Scan for the cell matching the given text and deliver its [x, y] coordinate at center. 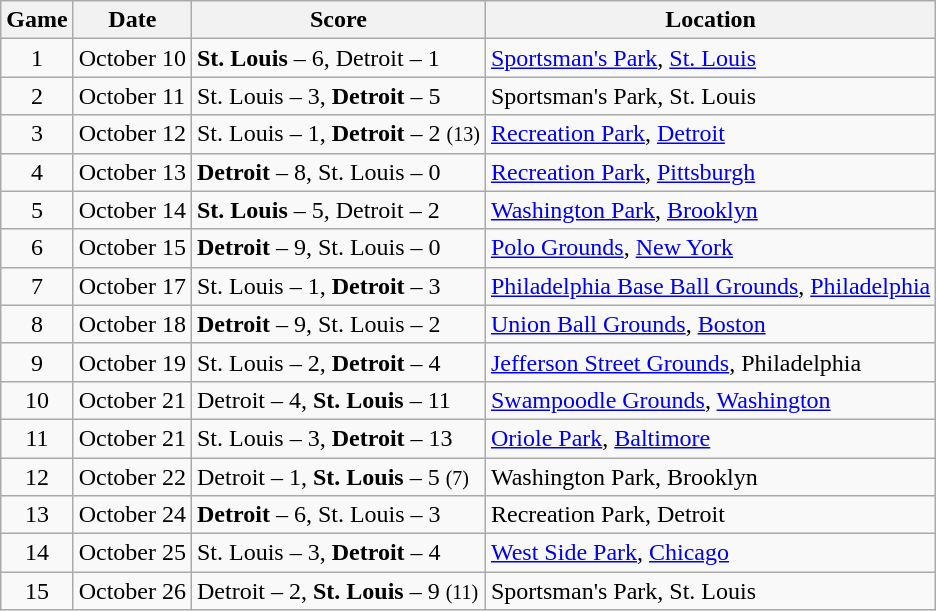
7 [37, 286]
October 10 [132, 58]
October 12 [132, 134]
St. Louis – 5, Detroit – 2 [338, 210]
Union Ball Grounds, Boston [710, 324]
Detroit – 1, St. Louis – 5 (7) [338, 477]
Date [132, 20]
Detroit – 2, St. Louis – 9 (11) [338, 591]
Oriole Park, Baltimore [710, 438]
October 14 [132, 210]
October 19 [132, 362]
October 18 [132, 324]
15 [37, 591]
11 [37, 438]
Philadelphia Base Ball Grounds, Philadelphia [710, 286]
Recreation Park, Pittsburgh [710, 172]
4 [37, 172]
St. Louis – 3, Detroit – 13 [338, 438]
5 [37, 210]
Location [710, 20]
October 13 [132, 172]
St. Louis – 6, Detroit – 1 [338, 58]
St. Louis – 1, Detroit – 2 (13) [338, 134]
Detroit – 9, St. Louis – 0 [338, 248]
October 26 [132, 591]
October 25 [132, 553]
10 [37, 400]
14 [37, 553]
8 [37, 324]
12 [37, 477]
13 [37, 515]
2 [37, 96]
October 11 [132, 96]
St. Louis – 2, Detroit – 4 [338, 362]
1 [37, 58]
St. Louis – 3, Detroit – 4 [338, 553]
October 22 [132, 477]
Swampoodle Grounds, Washington [710, 400]
9 [37, 362]
Polo Grounds, New York [710, 248]
3 [37, 134]
October 15 [132, 248]
St. Louis – 1, Detroit – 3 [338, 286]
Detroit – 4, St. Louis – 11 [338, 400]
St. Louis – 3, Detroit – 5 [338, 96]
Jefferson Street Grounds, Philadelphia [710, 362]
6 [37, 248]
Detroit – 8, St. Louis – 0 [338, 172]
Game [37, 20]
October 24 [132, 515]
October 17 [132, 286]
Detroit – 9, St. Louis – 2 [338, 324]
West Side Park, Chicago [710, 553]
Detroit – 6, St. Louis – 3 [338, 515]
Score [338, 20]
